Locate the cell with the specified text and output its [X, Y] center coordinate. 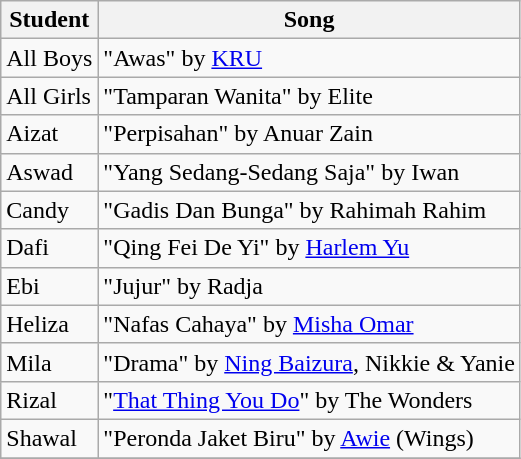
"Qing Fei De Yi" by Harlem Yu [310, 248]
Ebi [50, 286]
"That Thing You Do" by The Wonders [310, 400]
Candy [50, 210]
"Awas" by KRU [310, 58]
Rizal [50, 400]
Mila [50, 362]
Dafi [50, 248]
"Gadis Dan Bunga" by Rahimah Rahim [310, 210]
"Nafas Cahaya" by Misha Omar [310, 324]
Aizat [50, 134]
"Peronda Jaket Biru" by Awie (Wings) [310, 438]
Heliza [50, 324]
All Boys [50, 58]
Student [50, 20]
Song [310, 20]
Shawal [50, 438]
"Drama" by Ning Baizura, Nikkie & Yanie [310, 362]
"Tamparan Wanita" by Elite [310, 96]
All Girls [50, 96]
"Yang Sedang-Sedang Saja" by Iwan [310, 172]
Aswad [50, 172]
"Perpisahan" by Anuar Zain [310, 134]
"Jujur" by Radja [310, 286]
